Return the (x, y) coordinate for the center point of the cell that contains the specified text.  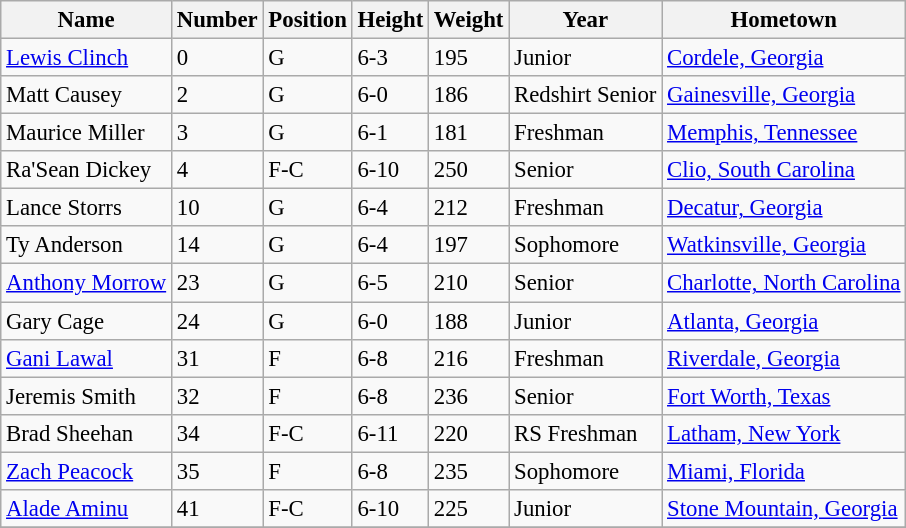
Decatur, Georgia (784, 208)
Clio, South Carolina (784, 170)
Number (217, 20)
181 (469, 133)
32 (217, 396)
235 (469, 471)
225 (469, 509)
Cordele, Georgia (784, 58)
Position (308, 20)
23 (217, 283)
Fort Worth, Texas (784, 396)
Jeremis Smith (86, 396)
Lewis Clinch (86, 58)
2 (217, 95)
Stone Mountain, Georgia (784, 509)
Anthony Morrow (86, 283)
10 (217, 208)
34 (217, 433)
Weight (469, 20)
Gary Cage (86, 321)
Height (390, 20)
Gani Lawal (86, 358)
236 (469, 396)
Brad Sheehan (86, 433)
6-1 (390, 133)
6-11 (390, 433)
RS Freshman (586, 433)
35 (217, 471)
Zach Peacock (86, 471)
220 (469, 433)
Year (586, 20)
14 (217, 245)
195 (469, 58)
Alade Aminu (86, 509)
31 (217, 358)
24 (217, 321)
41 (217, 509)
Memphis, Tennessee (784, 133)
6-5 (390, 283)
0 (217, 58)
Gainesville, Georgia (784, 95)
Charlotte, North Carolina (784, 283)
Riverdale, Georgia (784, 358)
6-3 (390, 58)
216 (469, 358)
Miami, Florida (784, 471)
Hometown (784, 20)
Redshirt Senior (586, 95)
197 (469, 245)
Watkinsville, Georgia (784, 245)
Latham, New York (784, 433)
Ty Anderson (86, 245)
Lance Storrs (86, 208)
Ra'Sean Dickey (86, 170)
Name (86, 20)
Matt Causey (86, 95)
4 (217, 170)
Atlanta, Georgia (784, 321)
250 (469, 170)
Maurice Miller (86, 133)
186 (469, 95)
210 (469, 283)
3 (217, 133)
212 (469, 208)
188 (469, 321)
